For the text-containing cell, return its midpoint in [X, Y] coordinate format. 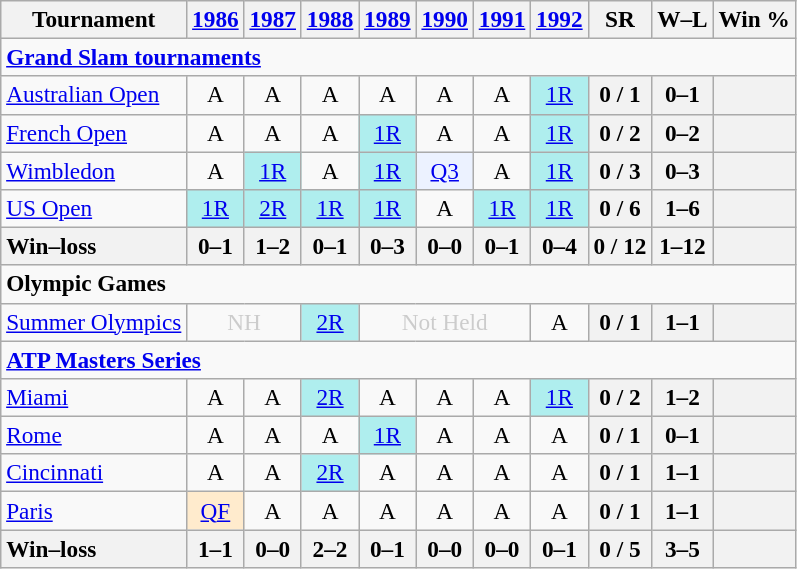
Q3 [444, 170]
1991 [502, 19]
Tournament [94, 19]
Summer Olympics [94, 322]
US Open [94, 208]
Paris [94, 510]
W–L [682, 19]
Wimbledon [94, 170]
0 / 12 [620, 246]
0 / 5 [620, 548]
Grand Slam tournaments [398, 57]
SR [620, 19]
Cincinnati [94, 473]
2–2 [330, 548]
1988 [330, 19]
Win % [754, 19]
Miami [94, 397]
ATP Masters Series [398, 359]
3–5 [682, 548]
0–4 [560, 246]
1992 [560, 19]
QF [216, 510]
1987 [272, 19]
1–12 [682, 246]
Rome [94, 435]
1986 [216, 19]
Not Held [445, 322]
1990 [444, 19]
NH [244, 322]
Australian Open [94, 95]
0 / 3 [620, 170]
0–2 [682, 133]
1989 [388, 19]
French Open [94, 133]
1–6 [682, 208]
0 / 6 [620, 208]
Olympic Games [398, 284]
